Identify which cell holds the provided text, then report its [X, Y] central coordinate. 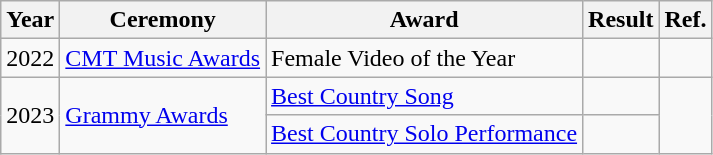
CMT Music Awards [163, 58]
Best Country Song [424, 96]
Grammy Awards [163, 115]
Result [621, 20]
Award [424, 20]
Best Country Solo Performance [424, 134]
Year [30, 20]
Female Video of the Year [424, 58]
2022 [30, 58]
2023 [30, 115]
Ref. [686, 20]
Ceremony [163, 20]
